From the cell containing the given text, extract its center point as [x, y] coordinate. 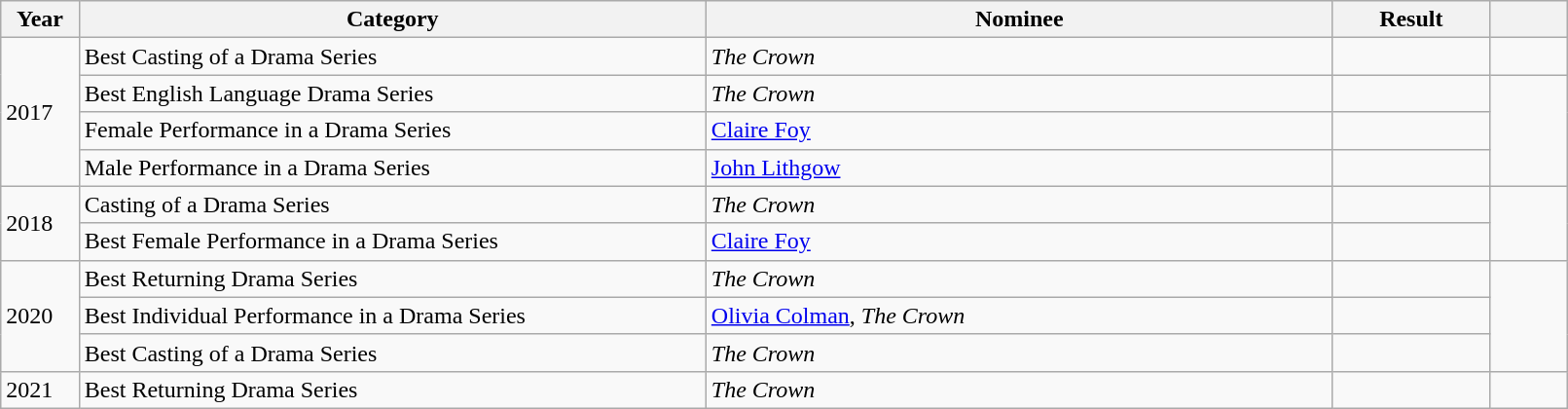
Best Female Performance in a Drama Series [392, 242]
Best English Language Drama Series [392, 93]
Category [392, 19]
Year [40, 19]
2021 [40, 390]
Result [1411, 19]
Male Performance in a Drama Series [392, 167]
Nominee [1019, 19]
Olivia Colman, The Crown [1019, 316]
Female Performance in a Drama Series [392, 130]
Best Individual Performance in a Drama Series [392, 316]
2020 [40, 316]
2018 [40, 223]
Casting of a Drama Series [392, 204]
John Lithgow [1019, 167]
2017 [40, 112]
